Return [x, y] of the center of cell containing provided text 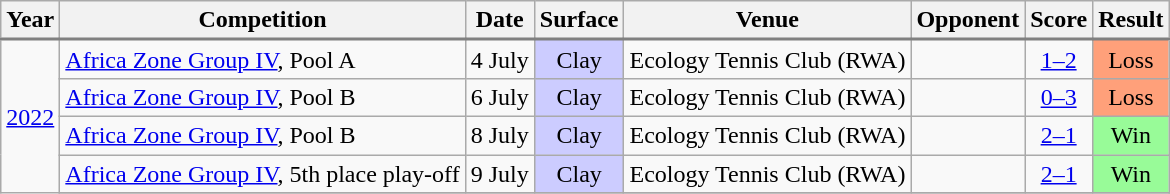
Africa Zone Group IV, Pool A [262, 60]
Venue [768, 20]
0–3 [1059, 97]
Year [30, 20]
9 July [500, 173]
1–2 [1059, 60]
Africa Zone Group IV, 5th place play-off [262, 173]
6 July [500, 97]
2022 [30, 116]
Result [1131, 20]
Competition [262, 20]
Score [1059, 20]
Surface [579, 20]
Opponent [968, 20]
Date [500, 20]
8 July [500, 135]
4 July [500, 60]
